Determine the (x, y) coordinate at the center of the cell enclosing the given text.  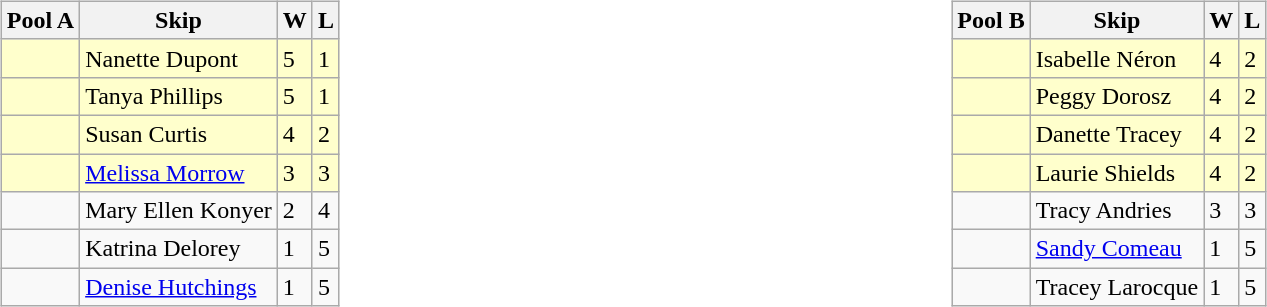
Peggy Dorosz (1116, 96)
Pool B (991, 20)
Isabelle Néron (1116, 58)
Mary Ellen Konyer (179, 211)
Melissa Morrow (179, 173)
Sandy Comeau (1116, 249)
Denise Hutchings (179, 287)
Katrina Delorey (179, 249)
Tanya Phillips (179, 96)
Laurie Shields (1116, 173)
Pool A (40, 20)
Nanette Dupont (179, 58)
Tracey Larocque (1116, 287)
Danette Tracey (1116, 134)
Susan Curtis (179, 134)
Tracy Andries (1116, 211)
